Determine the [X, Y] coordinate at the center of the cell enclosing the given text.  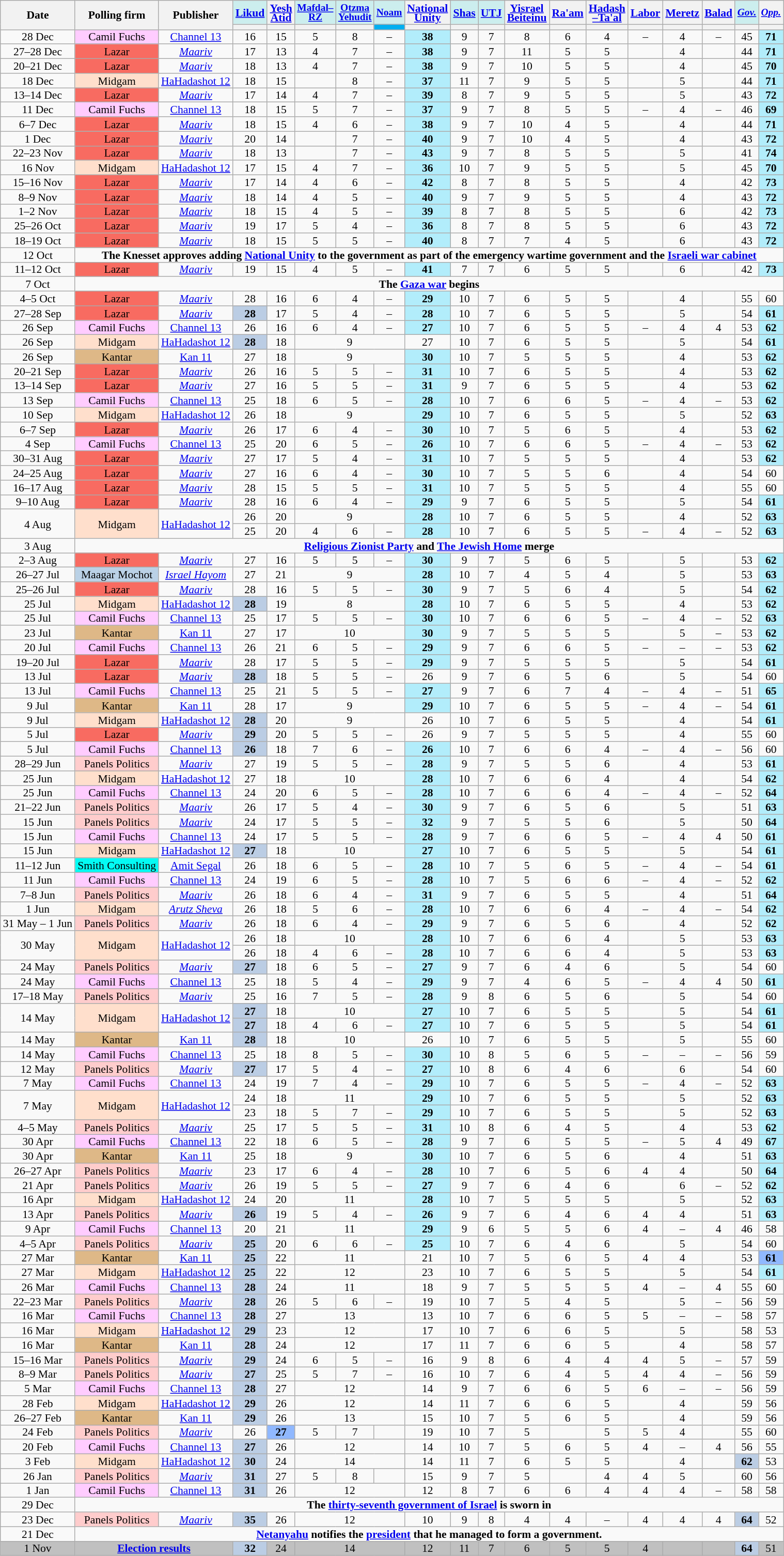
Meretz [682, 12]
4 Aug [38, 524]
49 [747, 1142]
The thirty-seventh government of Israel is sworn in [429, 1505]
15–16 Nov [38, 182]
4 Sep [38, 444]
21 Apr [38, 1185]
10 Sep [38, 415]
Publisher [196, 15]
6–7 Dec [38, 124]
9–10 Aug [38, 502]
22–23 Nov [38, 153]
20 Jul [38, 648]
18 Dec [38, 81]
13–14 Dec [38, 95]
Gov. [747, 12]
4–5 Apr [38, 1243]
1 Nov [38, 1548]
Noam [389, 12]
11 Dec [38, 110]
11–12 Jun [38, 866]
Amit Segal [196, 866]
26–27 Feb [38, 1418]
28–29 Jun [38, 764]
NationalUnity [428, 12]
19–20 Jul [38, 662]
28 Feb [38, 1403]
28 Dec [38, 37]
11–12 Oct [38, 269]
1 Dec [38, 138]
16 Nov [38, 168]
69 [771, 110]
16–17 Aug [38, 487]
25–26 Oct [38, 226]
12 May [38, 1069]
4–5 Oct [38, 299]
Ra'am [568, 12]
7–8 Jun [38, 895]
Shas [464, 12]
25–26 Jul [38, 589]
18–19 Oct [38, 240]
The Knesset approves adding National Unity to the government as part of the emergency wartime government and the Israeli war cabinet [429, 255]
6–7 Sep [38, 429]
Arutz Sheva [196, 909]
7 Oct [38, 284]
13 Apr [38, 1214]
26–27 Apr [38, 1170]
Hadash–Ta'al [607, 12]
27–28 Sep [38, 313]
22–23 Mar [38, 1301]
16 Apr [38, 1199]
Netanyahu notifies the president that he managed to form a government. [429, 1534]
31 May – 1 Jun [38, 923]
2–3 Aug [38, 560]
26 Mar [38, 1287]
3 Aug [38, 546]
13 Sep [38, 400]
8–9 Nov [38, 197]
11 Jun [38, 880]
12 Oct [38, 255]
Opp. [771, 12]
20–21 Dec [38, 66]
20 Feb [38, 1447]
30–31 Aug [38, 458]
Polling firm [117, 15]
30 May [38, 945]
26 Jan [38, 1476]
29 Dec [38, 1505]
13–14 Sep [38, 386]
UTJ [492, 12]
67 [771, 1142]
Mafdal–RZ [315, 12]
Smith Consulting [117, 866]
26–27 Jul [38, 575]
24–25 Aug [38, 473]
21 Dec [38, 1534]
23 Dec [38, 1519]
8–9 Mar [38, 1374]
4–5 May [38, 1127]
9 Apr [38, 1229]
1 Jun [38, 909]
Maagar Mochot [117, 575]
15–16 Mar [38, 1360]
74 [771, 153]
Balad [718, 12]
65 [771, 691]
Likud [250, 12]
1 Jan [38, 1490]
Religious Zionist Party and The Jewish Home merge [429, 546]
3 Feb [38, 1461]
YisraelBeiteinu [527, 12]
17–18 May [38, 996]
5 Mar [38, 1389]
24 Feb [38, 1432]
20–21 Sep [38, 371]
Date [38, 15]
21–22 Jun [38, 807]
1–2 Nov [38, 211]
The Gaza war begins [429, 284]
23 Jul [38, 633]
OtzmaYehudit [355, 12]
27–28 Dec [38, 52]
Election results [154, 1548]
35 [250, 1519]
Labor [646, 12]
YeshAtid [281, 12]
Israel Hayom [196, 575]
